Output the (X, Y) coordinate of the center of the cell containing the given text.  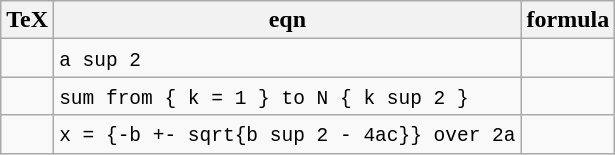
eqn (288, 20)
formula (568, 20)
x = {-b +- sqrt{b sup 2 - 4ac}} over 2a (288, 134)
a sup 2 (288, 58)
TeX (28, 20)
sum from { k = 1 } to N { k sup 2 } (288, 96)
